Detect which cell encompasses the target text, then output its (x, y) center coordinate. 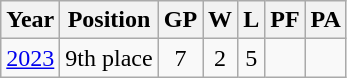
PA (326, 20)
L (252, 20)
9th place (109, 58)
7 (180, 58)
PF (285, 20)
W (220, 20)
2023 (30, 58)
GP (180, 20)
2 (220, 58)
5 (252, 58)
Year (30, 20)
Position (109, 20)
